From the cell containing the given text, extract its center point as [x, y] coordinate. 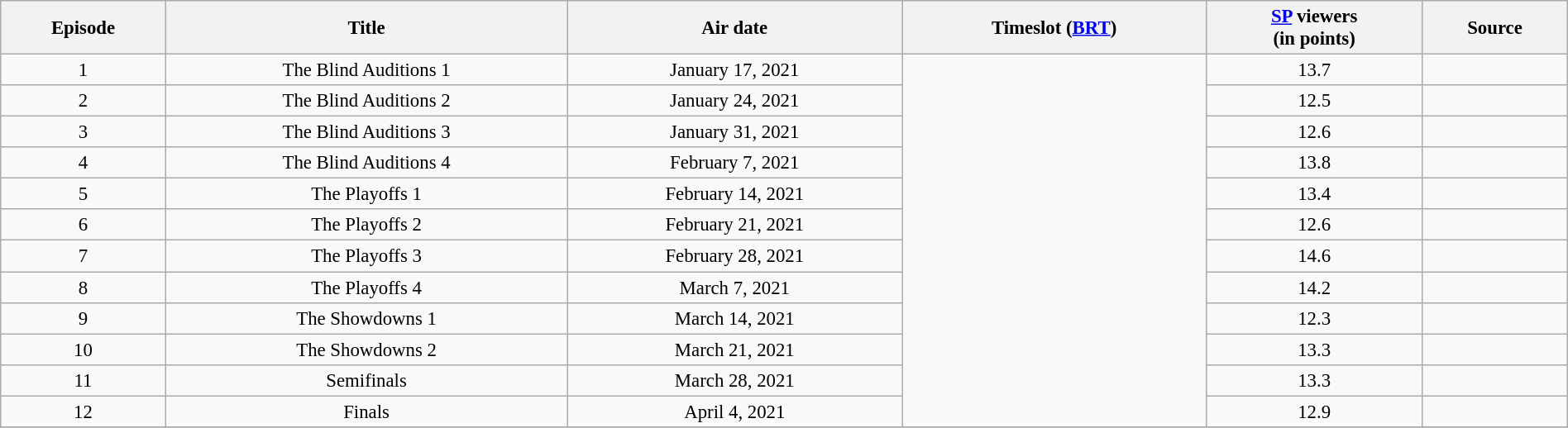
1 [84, 70]
7 [84, 256]
March 28, 2021 [734, 380]
February 14, 2021 [734, 194]
12.5 [1313, 101]
SP viewers(in points) [1313, 28]
Semifinals [366, 380]
The Playoffs 3 [366, 256]
March 7, 2021 [734, 288]
February 28, 2021 [734, 256]
Finals [366, 411]
March 21, 2021 [734, 350]
13.7 [1313, 70]
12.9 [1313, 411]
April 4, 2021 [734, 411]
January 24, 2021 [734, 101]
Timeslot (BRT) [1054, 28]
Source [1495, 28]
The Blind Auditions 2 [366, 101]
Air date [734, 28]
2 [84, 101]
10 [84, 350]
The Blind Auditions 3 [366, 132]
March 14, 2021 [734, 318]
3 [84, 132]
The Playoffs 4 [366, 288]
9 [84, 318]
Title [366, 28]
14.6 [1313, 256]
February 7, 2021 [734, 163]
Episode [84, 28]
8 [84, 288]
11 [84, 380]
13.8 [1313, 163]
The Showdowns 2 [366, 350]
February 21, 2021 [734, 226]
14.2 [1313, 288]
4 [84, 163]
The Blind Auditions 1 [366, 70]
January 31, 2021 [734, 132]
The Playoffs 2 [366, 226]
The Blind Auditions 4 [366, 163]
5 [84, 194]
12.3 [1313, 318]
6 [84, 226]
January 17, 2021 [734, 70]
12 [84, 411]
The Playoffs 1 [366, 194]
The Showdowns 1 [366, 318]
13.4 [1313, 194]
